Detect which cell encompasses the target text, then output its (X, Y) center coordinate. 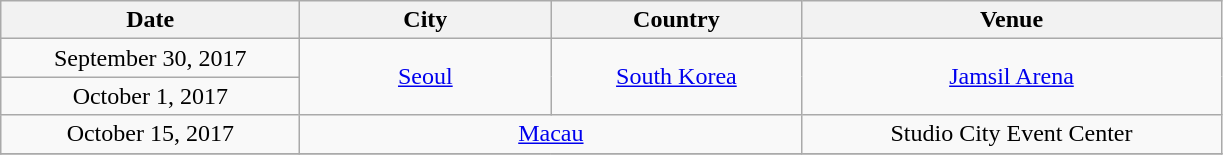
September 30, 2017 (150, 58)
October 1, 2017 (150, 96)
Studio City Event Center (1012, 134)
Jamsil Arena (1012, 77)
Seoul (426, 77)
South Korea (676, 77)
Country (676, 20)
Venue (1012, 20)
Date (150, 20)
October 15, 2017 (150, 134)
City (426, 20)
Macau (551, 134)
